Capture the cell that displays the provided text and extract its (x, y) central coordinate. 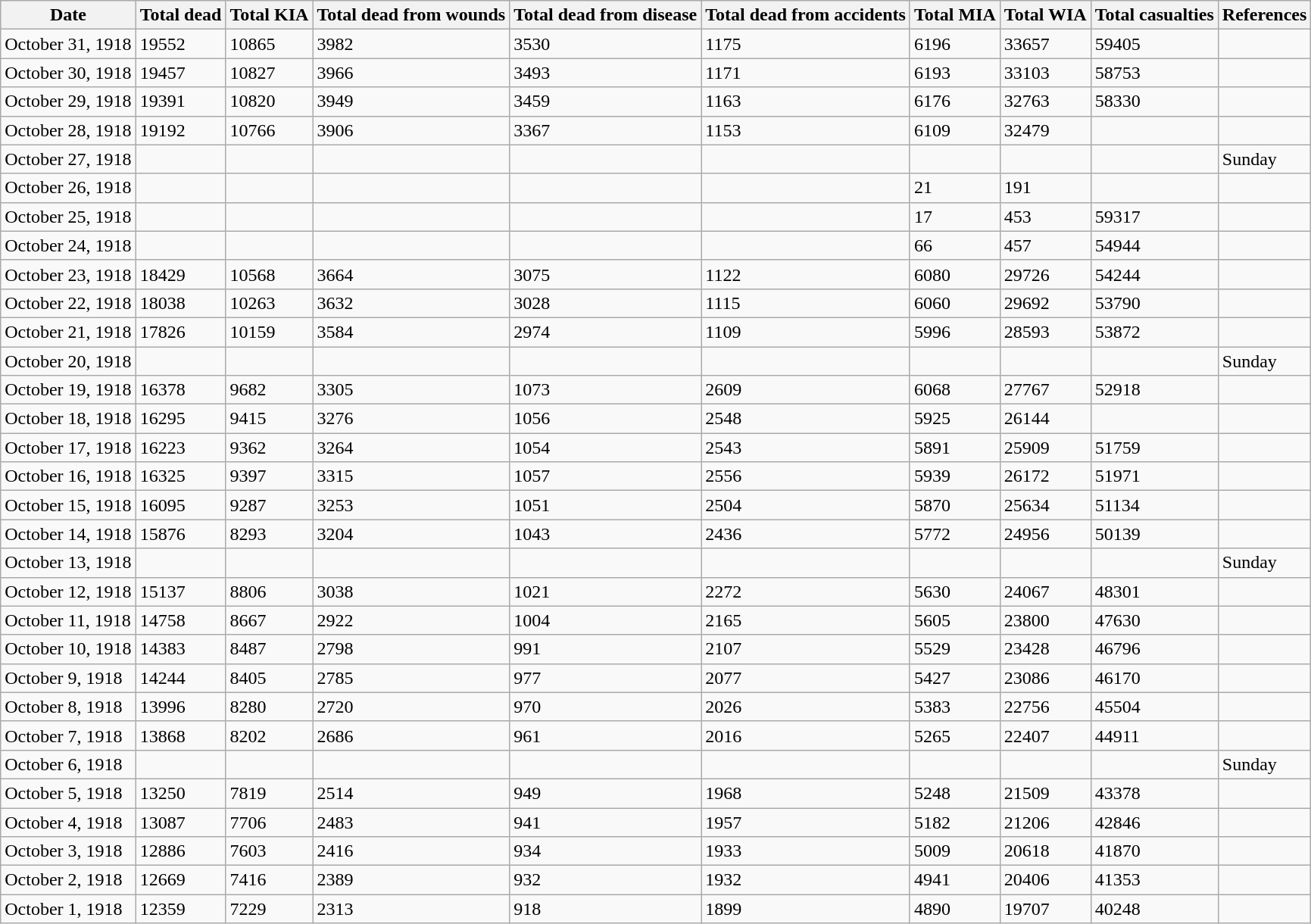
59405 (1154, 44)
2798 (411, 649)
3584 (411, 332)
6080 (954, 274)
22756 (1045, 707)
October 23, 1918 (68, 274)
16325 (180, 476)
16295 (180, 419)
51134 (1154, 505)
Total dead from accidents (806, 15)
5996 (954, 332)
2974 (606, 332)
October 14, 1918 (68, 534)
3305 (411, 390)
4890 (954, 909)
2483 (411, 822)
3264 (411, 448)
949 (606, 793)
970 (606, 707)
1957 (806, 822)
1115 (806, 303)
5605 (954, 620)
66 (954, 245)
8405 (270, 678)
October 4, 1918 (68, 822)
5009 (954, 851)
October 24, 1918 (68, 245)
44911 (1154, 735)
2313 (411, 909)
25909 (1045, 448)
977 (606, 678)
October 19, 1918 (68, 390)
12669 (180, 880)
Total KIA (270, 15)
2016 (806, 735)
3038 (411, 592)
3530 (606, 44)
October 27, 1918 (68, 159)
3075 (606, 274)
9415 (270, 419)
8806 (270, 592)
18429 (180, 274)
1057 (606, 476)
Total WIA (1045, 15)
33103 (1045, 73)
8487 (270, 649)
5248 (954, 793)
October 7, 1918 (68, 735)
932 (606, 880)
9362 (270, 448)
43378 (1154, 793)
6060 (954, 303)
17826 (180, 332)
53872 (1154, 332)
191 (1045, 188)
58753 (1154, 73)
53790 (1154, 303)
10820 (270, 101)
22407 (1045, 735)
45504 (1154, 707)
1043 (606, 534)
51971 (1154, 476)
1171 (806, 73)
51759 (1154, 448)
13996 (180, 707)
2514 (411, 793)
Date (68, 15)
October 9, 1918 (68, 678)
14758 (180, 620)
5427 (954, 678)
1175 (806, 44)
6068 (954, 390)
1056 (606, 419)
52918 (1154, 390)
6196 (954, 44)
October 28, 1918 (68, 130)
3459 (606, 101)
21206 (1045, 822)
13868 (180, 735)
8280 (270, 707)
October 18, 1918 (68, 419)
10865 (270, 44)
58330 (1154, 101)
2165 (806, 620)
24067 (1045, 592)
October 15, 1918 (68, 505)
2107 (806, 649)
Total dead from disease (606, 15)
October 8, 1918 (68, 707)
13250 (180, 793)
2548 (806, 419)
7229 (270, 909)
2922 (411, 620)
29726 (1045, 274)
941 (606, 822)
54244 (1154, 274)
3664 (411, 274)
16378 (180, 390)
10159 (270, 332)
October 29, 1918 (68, 101)
10827 (270, 73)
2609 (806, 390)
October 20, 1918 (68, 361)
October 6, 1918 (68, 764)
5891 (954, 448)
2436 (806, 534)
21509 (1045, 793)
19457 (180, 73)
28593 (1045, 332)
1021 (606, 592)
8293 (270, 534)
16095 (180, 505)
32763 (1045, 101)
10263 (270, 303)
October 10, 1918 (68, 649)
961 (606, 735)
2785 (411, 678)
1968 (806, 793)
29692 (1045, 303)
20618 (1045, 851)
References (1265, 15)
12359 (180, 909)
16223 (180, 448)
5529 (954, 649)
14244 (180, 678)
42846 (1154, 822)
26172 (1045, 476)
19707 (1045, 909)
October 3, 1918 (68, 851)
8667 (270, 620)
59317 (1154, 217)
1933 (806, 851)
October 13, 1918 (68, 563)
October 5, 1918 (68, 793)
1899 (806, 909)
47630 (1154, 620)
2389 (411, 880)
10568 (270, 274)
48301 (1154, 592)
1004 (606, 620)
October 2, 1918 (68, 880)
50139 (1154, 534)
24956 (1045, 534)
9682 (270, 390)
2077 (806, 678)
3966 (411, 73)
1932 (806, 880)
3949 (411, 101)
1153 (806, 130)
3906 (411, 130)
October 22, 1918 (68, 303)
2556 (806, 476)
934 (606, 851)
5182 (954, 822)
27767 (1045, 390)
3982 (411, 44)
2686 (411, 735)
Total casualties (1154, 15)
October 30, 1918 (68, 73)
October 31, 1918 (68, 44)
46170 (1154, 678)
7603 (270, 851)
32479 (1045, 130)
15137 (180, 592)
10766 (270, 130)
46796 (1154, 649)
1163 (806, 101)
991 (606, 649)
6176 (954, 101)
457 (1045, 245)
5870 (954, 505)
14383 (180, 649)
3028 (606, 303)
1109 (806, 332)
40248 (1154, 909)
October 21, 1918 (68, 332)
7416 (270, 880)
2543 (806, 448)
October 16, 1918 (68, 476)
5939 (954, 476)
2272 (806, 592)
918 (606, 909)
1122 (806, 274)
18038 (180, 303)
15876 (180, 534)
3204 (411, 534)
October 11, 1918 (68, 620)
7706 (270, 822)
Total dead (180, 15)
23428 (1045, 649)
26144 (1045, 419)
3367 (606, 130)
6109 (954, 130)
9397 (270, 476)
21 (954, 188)
54944 (1154, 245)
19391 (180, 101)
19552 (180, 44)
5383 (954, 707)
7819 (270, 793)
23800 (1045, 620)
20406 (1045, 880)
Total dead from wounds (411, 15)
5772 (954, 534)
453 (1045, 217)
3493 (606, 73)
6193 (954, 73)
13087 (180, 822)
October 26, 1918 (68, 188)
2720 (411, 707)
3253 (411, 505)
2416 (411, 851)
2026 (806, 707)
October 17, 1918 (68, 448)
8202 (270, 735)
1073 (606, 390)
2504 (806, 505)
33657 (1045, 44)
October 1, 1918 (68, 909)
17 (954, 217)
9287 (270, 505)
3315 (411, 476)
25634 (1045, 505)
Total MIA (954, 15)
3276 (411, 419)
19192 (180, 130)
3632 (411, 303)
4941 (954, 880)
October 12, 1918 (68, 592)
41870 (1154, 851)
41353 (1154, 880)
October 25, 1918 (68, 217)
5925 (954, 419)
12886 (180, 851)
23086 (1045, 678)
1051 (606, 505)
1054 (606, 448)
5630 (954, 592)
5265 (954, 735)
